Locate the cell with the specified text and output its [x, y] center coordinate. 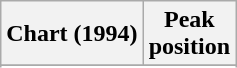
Chart (1994) [72, 34]
Peak position [189, 34]
